Pinpoint the cell where the given text exists, returning its (X, Y) midpoint coordinate. 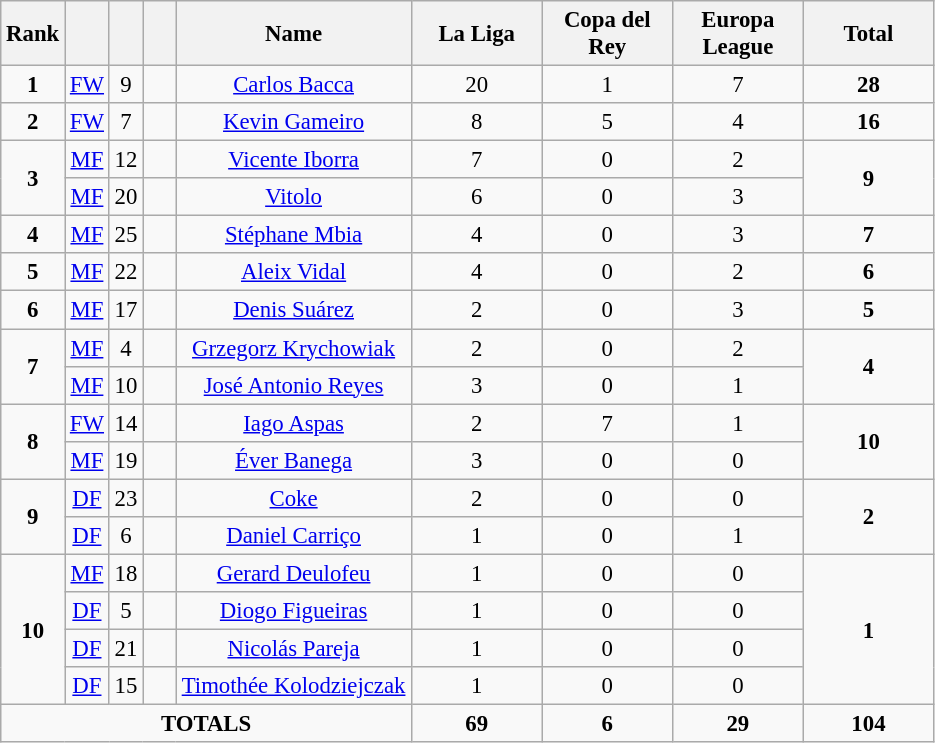
Coke (294, 498)
18 (126, 573)
17 (126, 310)
21 (126, 648)
16 (868, 122)
Denis Suárez (294, 310)
14 (126, 423)
12 (126, 160)
José Antonio Reyes (294, 385)
Timothée Kolodziejczak (294, 686)
22 (126, 273)
25 (126, 235)
Stéphane Mbia (294, 235)
69 (476, 724)
TOTALS (206, 724)
104 (868, 724)
La Liga (476, 34)
23 (126, 498)
Kevin Gameiro (294, 122)
Europa League (738, 34)
Aleix Vidal (294, 273)
Daniel Carriço (294, 536)
Vicente Iborra (294, 160)
19 (126, 460)
Carlos Bacca (294, 85)
Diogo Figueiras (294, 611)
Name (294, 34)
Copa del Rey (608, 34)
Gerard Deulofeu (294, 573)
Rank (33, 34)
Nicolás Pareja (294, 648)
28 (868, 85)
Iago Aspas (294, 423)
29 (738, 724)
Total (868, 34)
Éver Banega (294, 460)
15 (126, 686)
Grzegorz Krychowiak (294, 348)
Vitolo (294, 197)
